Locate the cell with the specified text and output its (X, Y) center coordinate. 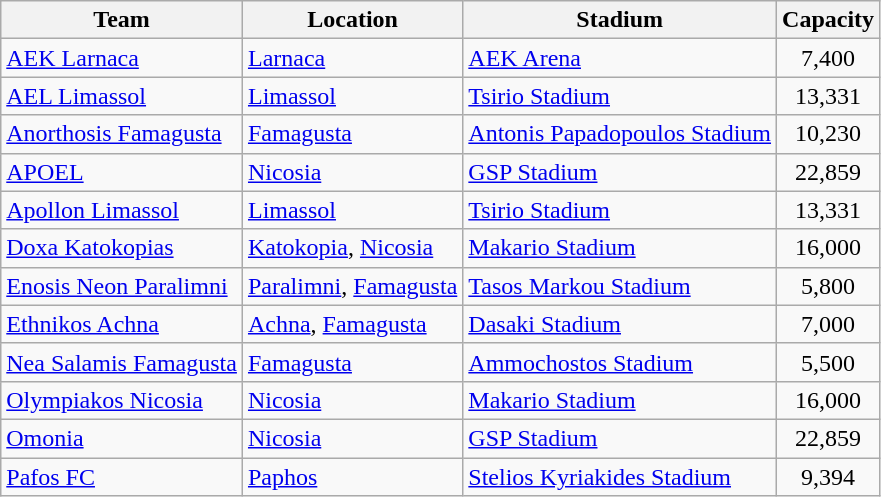
Pafos FC (122, 477)
5,500 (828, 362)
Enosis Neon Paralimni (122, 286)
Olympiakos Nicosia (122, 400)
Larnaca (352, 58)
Location (352, 20)
AEK Larnaca (122, 58)
10,230 (828, 134)
Paphos (352, 477)
Ammochostos Stadium (620, 362)
Team (122, 20)
Paralimni, Famagusta (352, 286)
Apollon Limassol (122, 210)
Anorthosis Famagusta (122, 134)
Capacity (828, 20)
Dasaki Stadium (620, 324)
5,800 (828, 286)
Stelios Kyriakides Stadium (620, 477)
AEL Limassol (122, 96)
9,394 (828, 477)
APOEL (122, 172)
Stadium (620, 20)
Ethnikos Achna (122, 324)
Achna, Famagusta (352, 324)
Antonis Papadopoulos Stadium (620, 134)
Tasos Markou Stadium (620, 286)
Nea Salamis Famagusta (122, 362)
7,400 (828, 58)
7,000 (828, 324)
AEK Arena (620, 58)
Omonia (122, 438)
Katokopia, Nicosia (352, 248)
Doxa Katokopias (122, 248)
